Locate the cell with the specified text and output its (x, y) center coordinate. 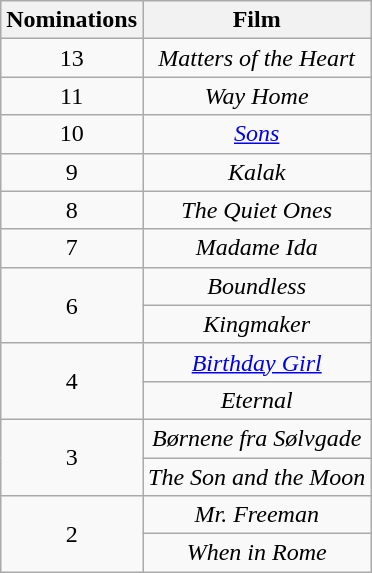
Nominations (72, 20)
Madame Ida (256, 248)
Eternal (256, 400)
When in Rome (256, 553)
The Quiet Ones (256, 210)
13 (72, 58)
11 (72, 96)
The Son and the Moon (256, 477)
6 (72, 305)
Kalak (256, 172)
10 (72, 134)
Sons (256, 134)
Boundless (256, 286)
3 (72, 457)
4 (72, 381)
Mr. Freeman (256, 515)
Kingmaker (256, 324)
Film (256, 20)
Birthday Girl (256, 362)
7 (72, 248)
Way Home (256, 96)
Matters of the Heart (256, 58)
9 (72, 172)
Børnene fra Sølvgade (256, 438)
8 (72, 210)
2 (72, 534)
